From the cell containing the given text, extract its center point as [x, y] coordinate. 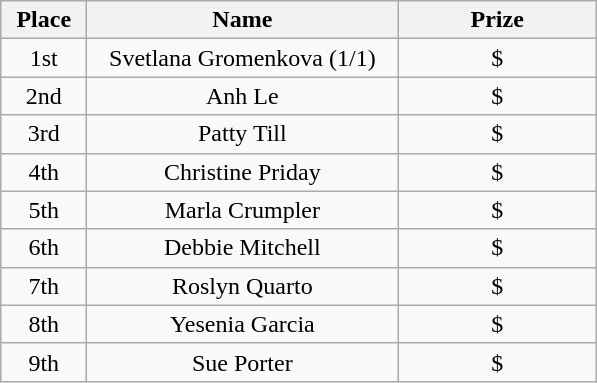
Roslyn Quarto [242, 286]
Prize [498, 20]
Anh Le [242, 96]
8th [44, 324]
Sue Porter [242, 362]
3rd [44, 134]
Marla Crumpler [242, 210]
1st [44, 58]
Christine Priday [242, 172]
Svetlana Gromenkova (1/1) [242, 58]
6th [44, 248]
2nd [44, 96]
4th [44, 172]
Yesenia Garcia [242, 324]
Place [44, 20]
5th [44, 210]
9th [44, 362]
Name [242, 20]
Debbie Mitchell [242, 248]
7th [44, 286]
Patty Till [242, 134]
